Find where the given text appears and provide that cell's center as (X, Y) coordinate. 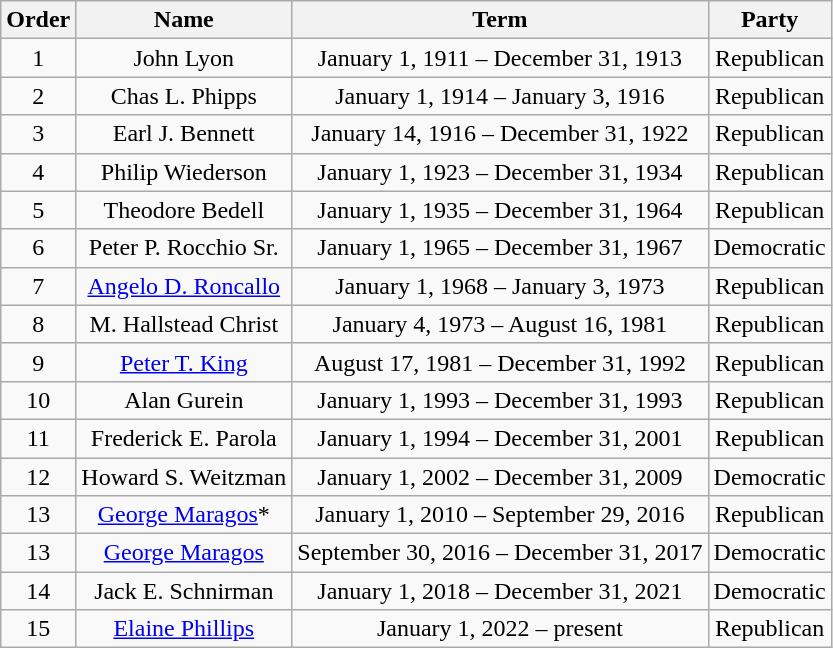
George Maragos* (184, 515)
M. Hallstead Christ (184, 324)
Peter T. King (184, 362)
Angelo D. Roncallo (184, 286)
January 1, 2018 – December 31, 2021 (500, 591)
Chas L. Phipps (184, 96)
January 1, 1993 – December 31, 1993 (500, 400)
Elaine Phillips (184, 629)
January 1, 2010 – September 29, 2016 (500, 515)
January 1, 1968 – January 3, 1973 (500, 286)
6 (38, 248)
Howard S. Weitzman (184, 477)
Earl J. Bennett (184, 134)
Alan Gurein (184, 400)
Jack E. Schnirman (184, 591)
January 1, 1923 – December 31, 1934 (500, 172)
14 (38, 591)
9 (38, 362)
Philip Wiederson (184, 172)
George Maragos (184, 553)
Name (184, 20)
10 (38, 400)
January 1, 1935 – December 31, 1964 (500, 210)
Frederick E. Parola (184, 438)
January 1, 1911 – December 31, 1913 (500, 58)
12 (38, 477)
1 (38, 58)
August 17, 1981 – December 31, 1992 (500, 362)
September 30, 2016 – December 31, 2017 (500, 553)
Peter P. Rocchio Sr. (184, 248)
11 (38, 438)
John Lyon (184, 58)
8 (38, 324)
January 1, 1965 – December 31, 1967 (500, 248)
4 (38, 172)
2 (38, 96)
January 1, 2022 – present (500, 629)
Term (500, 20)
5 (38, 210)
January 1, 2002 – December 31, 2009 (500, 477)
3 (38, 134)
Order (38, 20)
January 14, 1916 – December 31, 1922 (500, 134)
15 (38, 629)
January 1, 1994 – December 31, 2001 (500, 438)
7 (38, 286)
Party (770, 20)
Theodore Bedell (184, 210)
January 1, 1914 – January 3, 1916 (500, 96)
January 4, 1973 – August 16, 1981 (500, 324)
